From the cell containing the given text, extract its center point as (x, y) coordinate. 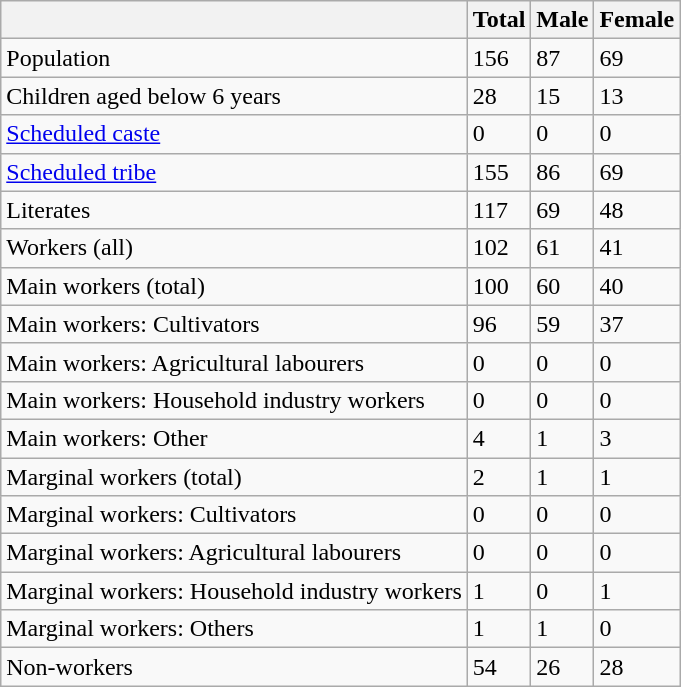
61 (562, 248)
41 (637, 248)
54 (499, 667)
Main workers: Cultivators (234, 324)
3 (637, 438)
155 (499, 172)
Workers (all) (234, 248)
Non-workers (234, 667)
13 (637, 96)
Marginal workers: Household industry workers (234, 591)
Main workers (total) (234, 286)
Male (562, 20)
37 (637, 324)
2 (499, 477)
Total (499, 20)
15 (562, 96)
Marginal workers (total) (234, 477)
Scheduled tribe (234, 172)
117 (499, 210)
59 (562, 324)
Marginal workers: Agricultural labourers (234, 553)
4 (499, 438)
102 (499, 248)
86 (562, 172)
48 (637, 210)
40 (637, 286)
Marginal workers: Others (234, 629)
Literates (234, 210)
Female (637, 20)
Marginal workers: Cultivators (234, 515)
Main workers: Household industry workers (234, 400)
96 (499, 324)
Population (234, 58)
87 (562, 58)
Main workers: Other (234, 438)
Main workers: Agricultural labourers (234, 362)
26 (562, 667)
156 (499, 58)
Scheduled caste (234, 134)
100 (499, 286)
60 (562, 286)
Children aged below 6 years (234, 96)
